Locate the cell with the specified text and output its (X, Y) center coordinate. 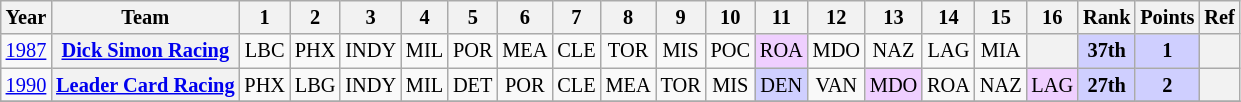
Points (1167, 17)
15 (1001, 17)
14 (948, 17)
5 (472, 17)
16 (1052, 17)
9 (681, 17)
8 (628, 17)
LBC (264, 51)
Rank (1106, 17)
4 (424, 17)
POC (730, 51)
11 (782, 17)
Team (145, 17)
13 (894, 17)
37th (1106, 51)
6 (524, 17)
DEN (782, 85)
27th (1106, 85)
LBG (315, 85)
Dick Simon Racing (145, 51)
1990 (26, 85)
3 (370, 17)
Year (26, 17)
Leader Card Racing (145, 85)
Ref (1219, 17)
VAN (836, 85)
DET (472, 85)
7 (576, 17)
1987 (26, 51)
MIA (1001, 51)
12 (836, 17)
10 (730, 17)
